From the cell containing the given text, extract its center point as (X, Y) coordinate. 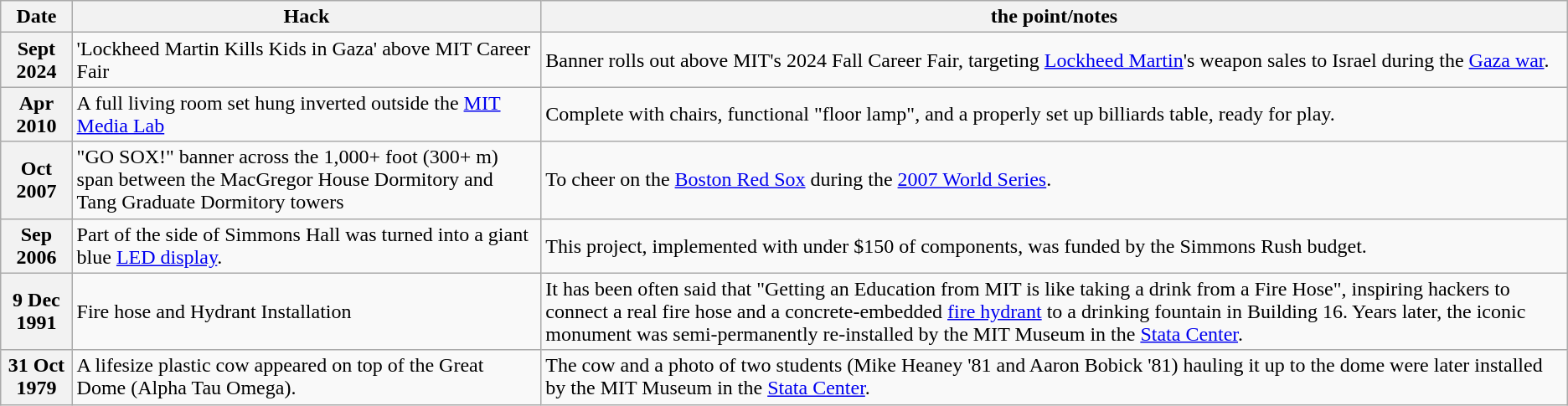
Sept 2024 (37, 60)
Oct 2007 (37, 180)
9 Dec 1991 (37, 311)
Complete with chairs, functional "floor lamp", and a properly set up billiards table, ready for play. (1054, 114)
'Lockheed Martin Kills Kids in Gaza' above MIT Career Fair (307, 60)
A full living room set hung inverted outside the MIT Media Lab (307, 114)
Date (37, 17)
Fire hose and Hydrant Installation (307, 311)
the point/notes (1054, 17)
Apr 2010 (37, 114)
"GO SOX!" banner across the 1,000+ foot (300+ m) span between the MacGregor House Dormitory and Tang Graduate Dormitory towers (307, 180)
Sep 2006 (37, 246)
Part of the side of Simmons Hall was turned into a giant blue LED display. (307, 246)
To cheer on the Boston Red Sox during the 2007 World Series. (1054, 180)
A lifesize plastic cow appeared on top of the Great Dome (Alpha Tau Omega). (307, 377)
Banner rolls out above MIT's 2024 Fall Career Fair, targeting Lockheed Martin's weapon sales to Israel during the Gaza war. (1054, 60)
31 Oct 1979 (37, 377)
Hack (307, 17)
This project, implemented with under $150 of components, was funded by the Simmons Rush budget. (1054, 246)
